From the cell containing the given text, extract its center point as (x, y) coordinate. 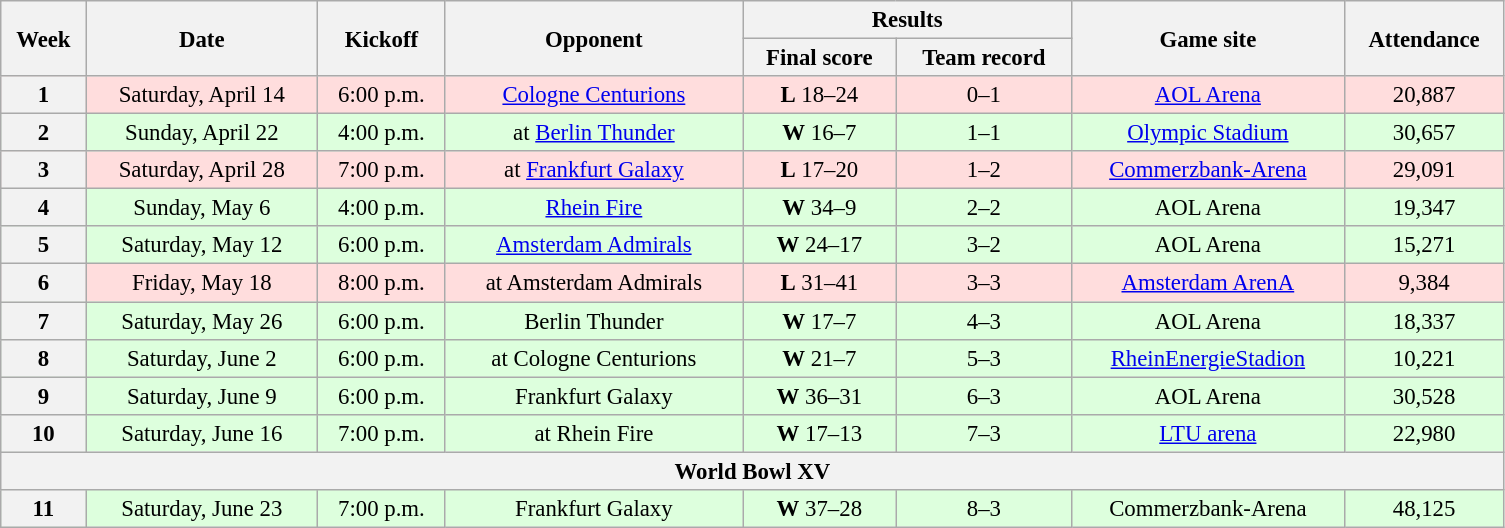
Date (202, 38)
2 (44, 133)
3–2 (984, 245)
8 (44, 358)
Berlin Thunder (594, 321)
Saturday, June 23 (202, 509)
15,271 (1424, 245)
Saturday, May 26 (202, 321)
Sunday, May 6 (202, 208)
W 36–31 (820, 396)
5–3 (984, 358)
3 (44, 170)
48,125 (1424, 509)
Saturday, May 12 (202, 245)
1 (44, 95)
Saturday, June 9 (202, 396)
29,091 (1424, 170)
L 18–24 (820, 95)
W 37–28 (820, 509)
7–3 (984, 433)
20,887 (1424, 95)
3–3 (984, 283)
Results (908, 20)
Attendance (1424, 38)
at Frankfurt Galaxy (594, 170)
1–1 (984, 133)
Sunday, April 22 (202, 133)
Saturday, June 2 (202, 358)
Friday, May 18 (202, 283)
18,337 (1424, 321)
at Amsterdam Admirals (594, 283)
Week (44, 38)
W 17–13 (820, 433)
LTU arena (1208, 433)
W 34–9 (820, 208)
at Cologne Centurions (594, 358)
W 17–7 (820, 321)
Kickoff (382, 38)
Saturday, June 16 (202, 433)
Final score (820, 58)
10,221 (1424, 358)
22,980 (1424, 433)
at Berlin Thunder (594, 133)
8–3 (984, 509)
8:00 p.m. (382, 283)
30,528 (1424, 396)
Cologne Centurions (594, 95)
4 (44, 208)
Saturday, April 14 (202, 95)
6–3 (984, 396)
6 (44, 283)
Opponent (594, 38)
W 24–17 (820, 245)
Saturday, April 28 (202, 170)
9 (44, 396)
L 17–20 (820, 170)
RheinEnergieStadion (1208, 358)
10 (44, 433)
7 (44, 321)
19,347 (1424, 208)
Amsterdam ArenA (1208, 283)
1–2 (984, 170)
L 31–41 (820, 283)
Olympic Stadium (1208, 133)
2–2 (984, 208)
5 (44, 245)
World Bowl XV (752, 471)
0–1 (984, 95)
Game site (1208, 38)
Rhein Fire (594, 208)
30,657 (1424, 133)
11 (44, 509)
9,384 (1424, 283)
at Rhein Fire (594, 433)
Amsterdam Admirals (594, 245)
W 21–7 (820, 358)
4–3 (984, 321)
Team record (984, 58)
W 16–7 (820, 133)
